For the text-containing cell, return its midpoint in (X, Y) coordinate format. 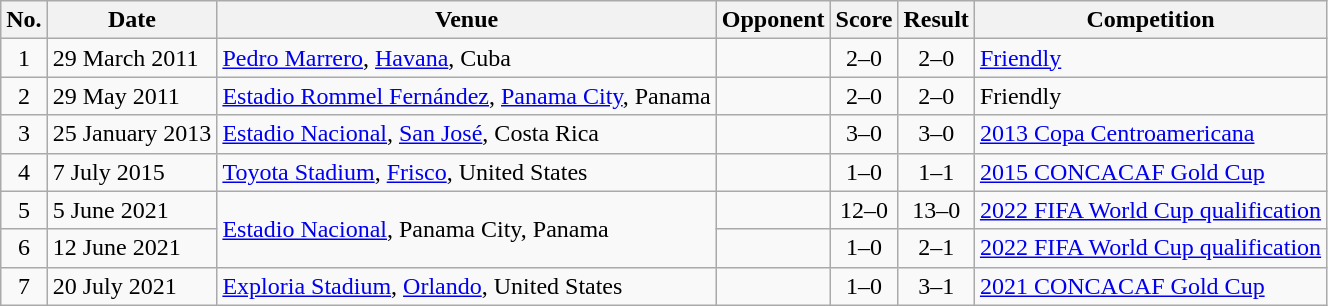
2013 Copa Centroamericana (1150, 134)
2015 CONCACAF Gold Cup (1150, 172)
Opponent (773, 20)
20 July 2021 (132, 286)
7 (24, 286)
1–1 (936, 172)
25 January 2013 (132, 134)
1 (24, 58)
3 (24, 134)
5 (24, 210)
29 March 2011 (132, 58)
2 (24, 96)
Result (936, 20)
Exploria Stadium, Orlando, United States (466, 286)
Toyota Stadium, Frisco, United States (466, 172)
Pedro Marrero, Havana, Cuba (466, 58)
4 (24, 172)
12–0 (864, 210)
29 May 2011 (132, 96)
No. (24, 20)
Date (132, 20)
12 June 2021 (132, 248)
Score (864, 20)
2–1 (936, 248)
6 (24, 248)
7 July 2015 (132, 172)
3–1 (936, 286)
5 June 2021 (132, 210)
13–0 (936, 210)
Estadio Nacional, San José, Costa Rica (466, 134)
2021 CONCACAF Gold Cup (1150, 286)
Estadio Rommel Fernández, Panama City, Panama (466, 96)
Estadio Nacional, Panama City, Panama (466, 229)
Competition (1150, 20)
Venue (466, 20)
